Extract the (X, Y) coordinate from the center of the cell holding the provided text.  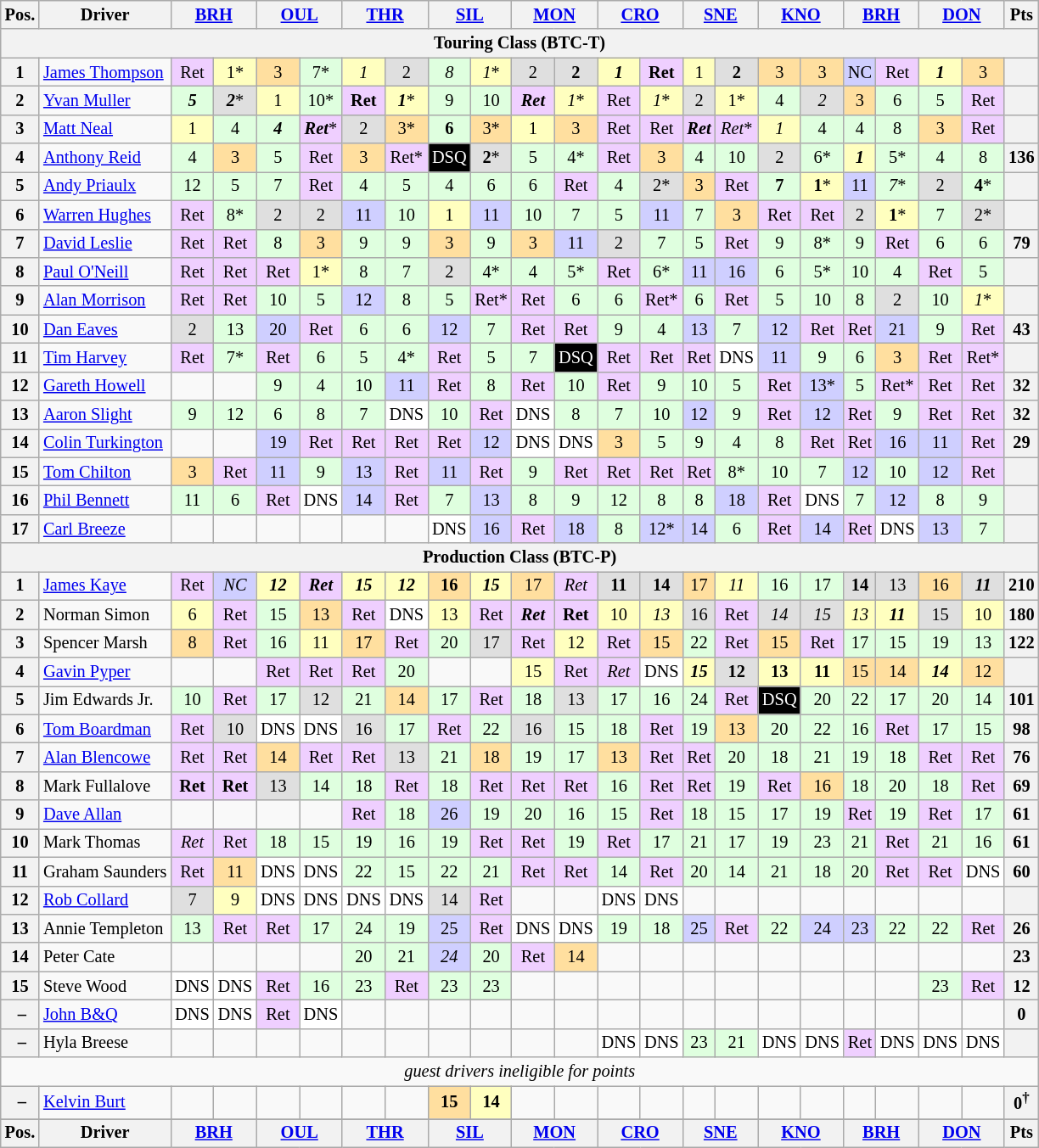
Anthony Reid (105, 158)
Norman Simon (105, 614)
James Kaye (105, 585)
Tom Chilton (105, 472)
122 (1021, 643)
98 (1021, 729)
Paul O'Neill (105, 272)
0† (1021, 1101)
Hyla Breese (105, 1043)
David Leslie (105, 244)
guest drivers ineligible for points (519, 1072)
Phil Bennett (105, 500)
101 (1021, 700)
60 (1021, 871)
Gavin Pyper (105, 671)
Rob Collard (105, 900)
12* (661, 529)
76 (1021, 757)
Spencer Marsh (105, 643)
Touring Class (BTC-T) (519, 43)
Peter Cate (105, 957)
Aaron Slight (105, 415)
Yvan Muller (105, 100)
Graham Saunders (105, 871)
69 (1021, 786)
43 (1021, 329)
10* (321, 100)
John B&Q (105, 1014)
13* (822, 386)
Matt Neal (105, 129)
Tom Boardman (105, 729)
Dave Allan (105, 815)
Alan Blencowe (105, 757)
Jim Edwards Jr. (105, 700)
Steve Wood (105, 986)
Warren Hughes (105, 215)
Gareth Howell (105, 386)
Carl Breeze (105, 529)
Annie Templeton (105, 928)
0 (1021, 1014)
James Thompson (105, 72)
Mark Thomas (105, 843)
Alan Morrison (105, 300)
Production Class (BTC-P) (519, 557)
79 (1021, 244)
Kelvin Burt (105, 1101)
Dan Eaves (105, 329)
Colin Turkington (105, 443)
180 (1021, 614)
136 (1021, 158)
Mark Fullalove (105, 786)
Andy Priaulx (105, 186)
210 (1021, 585)
Tim Harvey (105, 357)
29 (1021, 443)
